Extract the (X, Y) coordinate from the center of the cell holding the provided text.  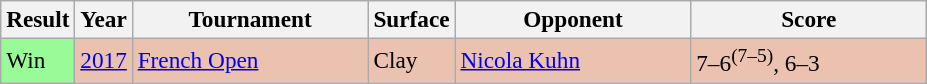
French Open (250, 60)
Score (809, 19)
Result (38, 19)
Win (38, 60)
7–6(7–5), 6–3 (809, 60)
Nicola Kuhn (573, 60)
Clay (412, 60)
Year (104, 19)
Surface (412, 19)
Opponent (573, 19)
Tournament (250, 19)
2017 (104, 60)
